Return the [x, y] coordinate for the center point of the cell that contains the specified text.  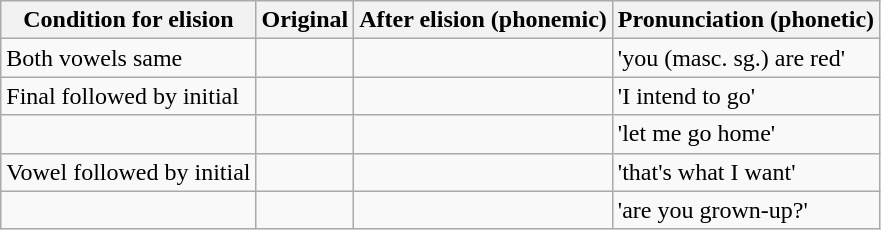
'are you grown-up?' [746, 210]
'I intend to go' [746, 96]
Both vowels same [128, 58]
Pronunciation (phonetic) [746, 20]
Condition for elision [128, 20]
Vowel followed by initial [128, 172]
After elision (phonemic) [484, 20]
'that's what I want' [746, 172]
Original [305, 20]
'let me go home' [746, 134]
'you (masc. sg.) are red' [746, 58]
Final followed by initial [128, 96]
